For the text-containing cell, return its midpoint in [X, Y] coordinate format. 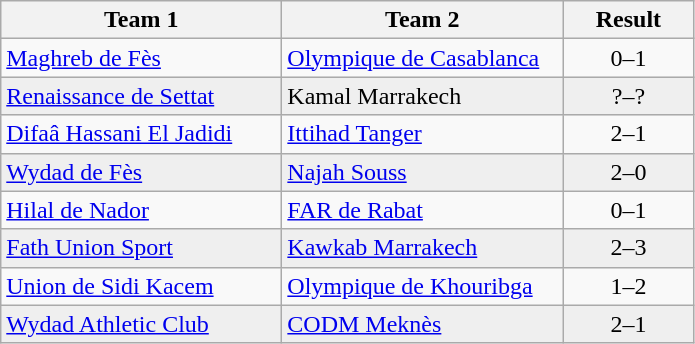
Kawkab Marrakech [422, 248]
Maghreb de Fès [142, 58]
CODM Meknès [422, 324]
Fath Union Sport [142, 248]
Olympique de Khouribga [422, 286]
Difaâ Hassani El Jadidi [142, 134]
Olympique de Casablanca [422, 58]
?–? [628, 96]
Union de Sidi Kacem [142, 286]
Team 2 [422, 20]
1–2 [628, 286]
Hilal de Nador [142, 210]
2–3 [628, 248]
2–0 [628, 172]
Kamal Marrakech [422, 96]
Renaissance de Settat [142, 96]
Wydad Athletic Club [142, 324]
Ittihad Tanger [422, 134]
Najah Souss [422, 172]
Result [628, 20]
Wydad de Fès [142, 172]
FAR de Rabat [422, 210]
Team 1 [142, 20]
